Search for the cell housing the specified text and yield its [x, y] center coordinate. 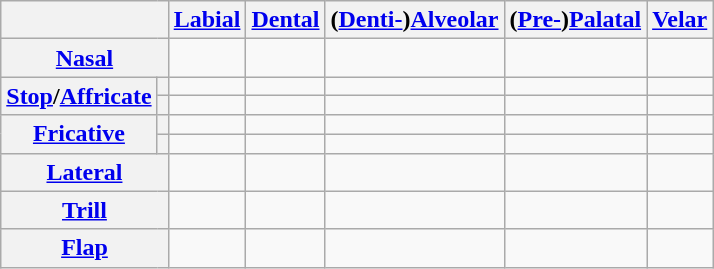
Nasal [84, 58]
Fricative [79, 134]
Trill [84, 210]
Lateral [84, 172]
Velar [680, 20]
Stop/Affricate [79, 96]
Dental [286, 20]
(Pre-)Palatal [576, 20]
Labial [207, 20]
Flap [84, 248]
(Denti-)Alveolar [414, 20]
